For the text-containing cell, return its midpoint in [X, Y] coordinate format. 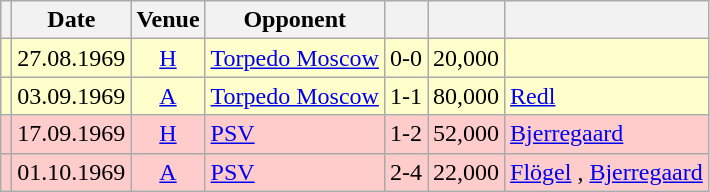
1-1 [406, 96]
17.09.1969 [72, 134]
Date [72, 20]
Bjerregaard [607, 134]
2-4 [406, 172]
20,000 [466, 58]
01.10.1969 [72, 172]
Flögel , Bjerregaard [607, 172]
80,000 [466, 96]
0-0 [406, 58]
03.09.1969 [72, 96]
Opponent [294, 20]
Venue [168, 20]
1-2 [406, 134]
52,000 [466, 134]
27.08.1969 [72, 58]
22,000 [466, 172]
Redl [607, 96]
